Capture the cell that displays the provided text and extract its [x, y] central coordinate. 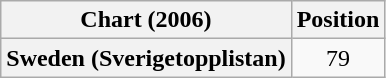
Sweden (Sverigetopplistan) [146, 58]
Position [338, 20]
Chart (2006) [146, 20]
79 [338, 58]
